Determine the [X, Y] coordinate at the center of the cell enclosing the given text.  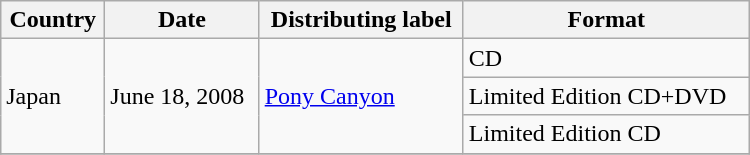
Distributing label [361, 20]
Limited Edition CD+DVD [606, 96]
Format [606, 20]
Pony Canyon [361, 96]
June 18, 2008 [182, 96]
Date [182, 20]
Country [53, 20]
CD [606, 58]
Limited Edition CD [606, 134]
Japan [53, 96]
